Return [X, Y] of the center of cell containing provided text 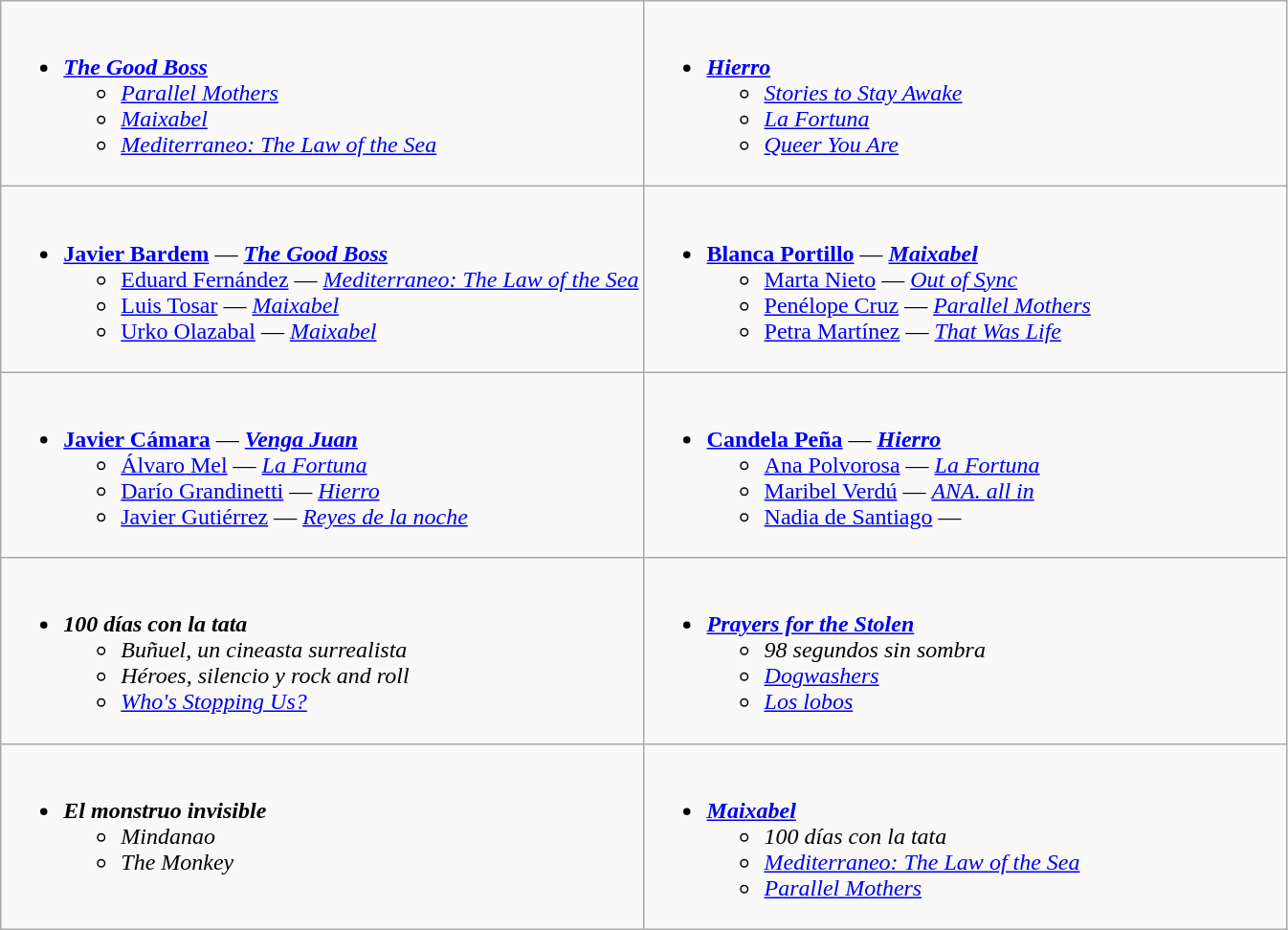
Prayers for the Stolen98 segundos sin sombraDogwashersLos lobos [966, 651]
El monstruo invisibleMindanaoThe Monkey [322, 836]
Candela Peña — HierroAna Polvorosa — La FortunaMaribel Verdú — ANA. all inNadia de Santiago — [966, 465]
Blanca Portillo — MaixabelMarta Nieto — Out of SyncPenélope Cruz — Parallel MothersPetra Martínez — That Was Life [966, 279]
Javier Bardem — The Good BossEduard Fernández — Mediterraneo: The Law of the SeaLuis Tosar — MaixabelUrko Olazabal — Maixabel [322, 279]
The Good BossParallel MothersMaixabelMediterraneo: The Law of the Sea [322, 94]
HierroStories to Stay AwakeLa FortunaQueer You Are [966, 94]
100 días con la tataBuñuel, un cineasta surrealistaHéroes, silencio y rock and rollWho's Stopping Us? [322, 651]
Maixabel100 días con la tataMediterraneo: The Law of the SeaParallel Mothers [966, 836]
Javier Cámara — Venga JuanÁlvaro Mel — La FortunaDarío Grandinetti — HierroJavier Gutiérrez — Reyes de la noche [322, 465]
